Determine the (X, Y) coordinate at the center of the cell enclosing the given text.  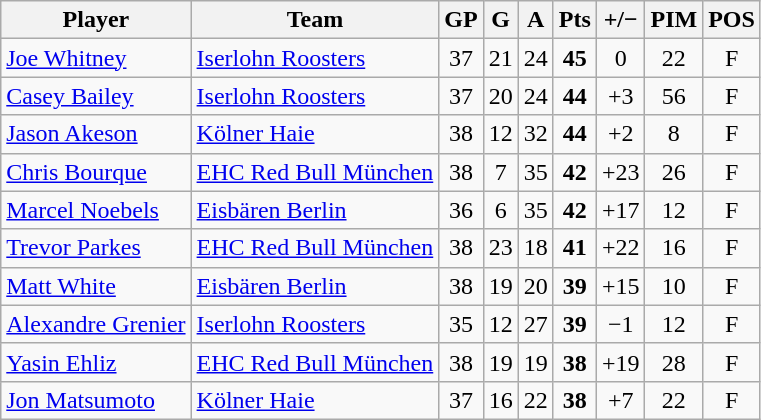
8 (674, 134)
26 (674, 172)
Marcel Noebels (96, 210)
0 (620, 58)
Jon Matsumoto (96, 400)
+3 (620, 96)
Pts (574, 20)
G (500, 20)
28 (674, 362)
Matt White (96, 286)
+22 (620, 248)
Alexandre Grenier (96, 324)
7 (500, 172)
27 (536, 324)
32 (536, 134)
Player (96, 20)
+7 (620, 400)
Joe Whitney (96, 58)
Team (315, 20)
PIM (674, 20)
+15 (620, 286)
−1 (620, 324)
+19 (620, 362)
36 (461, 210)
Yasin Ehliz (96, 362)
POS (732, 20)
56 (674, 96)
6 (500, 210)
Trevor Parkes (96, 248)
10 (674, 286)
+/− (620, 20)
+2 (620, 134)
Chris Bourque (96, 172)
GP (461, 20)
18 (536, 248)
Jason Akeson (96, 134)
41 (574, 248)
+17 (620, 210)
21 (500, 58)
A (536, 20)
+23 (620, 172)
45 (574, 58)
23 (500, 248)
Casey Bailey (96, 96)
